For the text-containing cell, return its midpoint in (x, y) coordinate format. 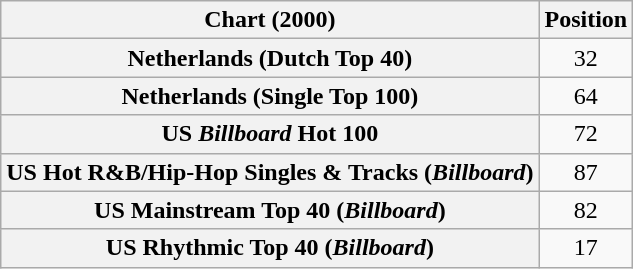
Netherlands (Dutch Top 40) (270, 58)
17 (586, 248)
72 (586, 134)
US Mainstream Top 40 (Billboard) (270, 210)
Position (586, 20)
64 (586, 96)
Chart (2000) (270, 20)
82 (586, 210)
87 (586, 172)
US Hot R&B/Hip-Hop Singles & Tracks (Billboard) (270, 172)
US Billboard Hot 100 (270, 134)
Netherlands (Single Top 100) (270, 96)
32 (586, 58)
US Rhythmic Top 40 (Billboard) (270, 248)
